Locate the cell with the specified text and output its (x, y) center coordinate. 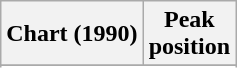
Peakposition (189, 34)
Chart (1990) (72, 34)
